Search for the cell housing the specified text and yield its [x, y] center coordinate. 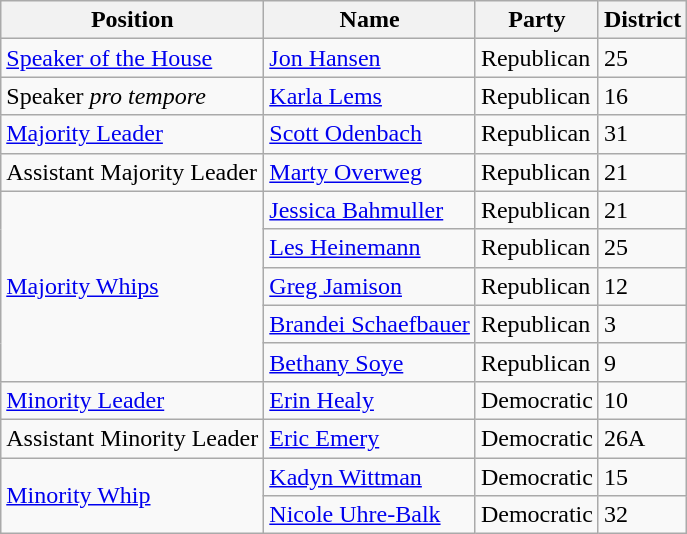
Assistant Minority Leader [132, 438]
10 [642, 400]
Bethany Soye [370, 362]
15 [642, 477]
16 [642, 96]
31 [642, 134]
District [642, 20]
Les Heinemann [370, 248]
Name [370, 20]
Minority Leader [132, 400]
Speaker of the House [132, 58]
Kadyn Wittman [370, 477]
Party [536, 20]
Nicole Uhre-Balk [370, 515]
Greg Jamison [370, 286]
Assistant Majority Leader [132, 172]
Brandei Schaefbauer [370, 324]
26A [642, 438]
Position [132, 20]
12 [642, 286]
Jon Hansen [370, 58]
9 [642, 362]
Karla Lems [370, 96]
Scott Odenbach [370, 134]
Jessica Bahmuller [370, 210]
Eric Emery [370, 438]
Majority Leader [132, 134]
Erin Healy [370, 400]
Majority Whips [132, 286]
Minority Whip [132, 496]
3 [642, 324]
Speaker pro tempore [132, 96]
32 [642, 515]
Marty Overweg [370, 172]
